Detect which cell encompasses the target text, then output its (X, Y) center coordinate. 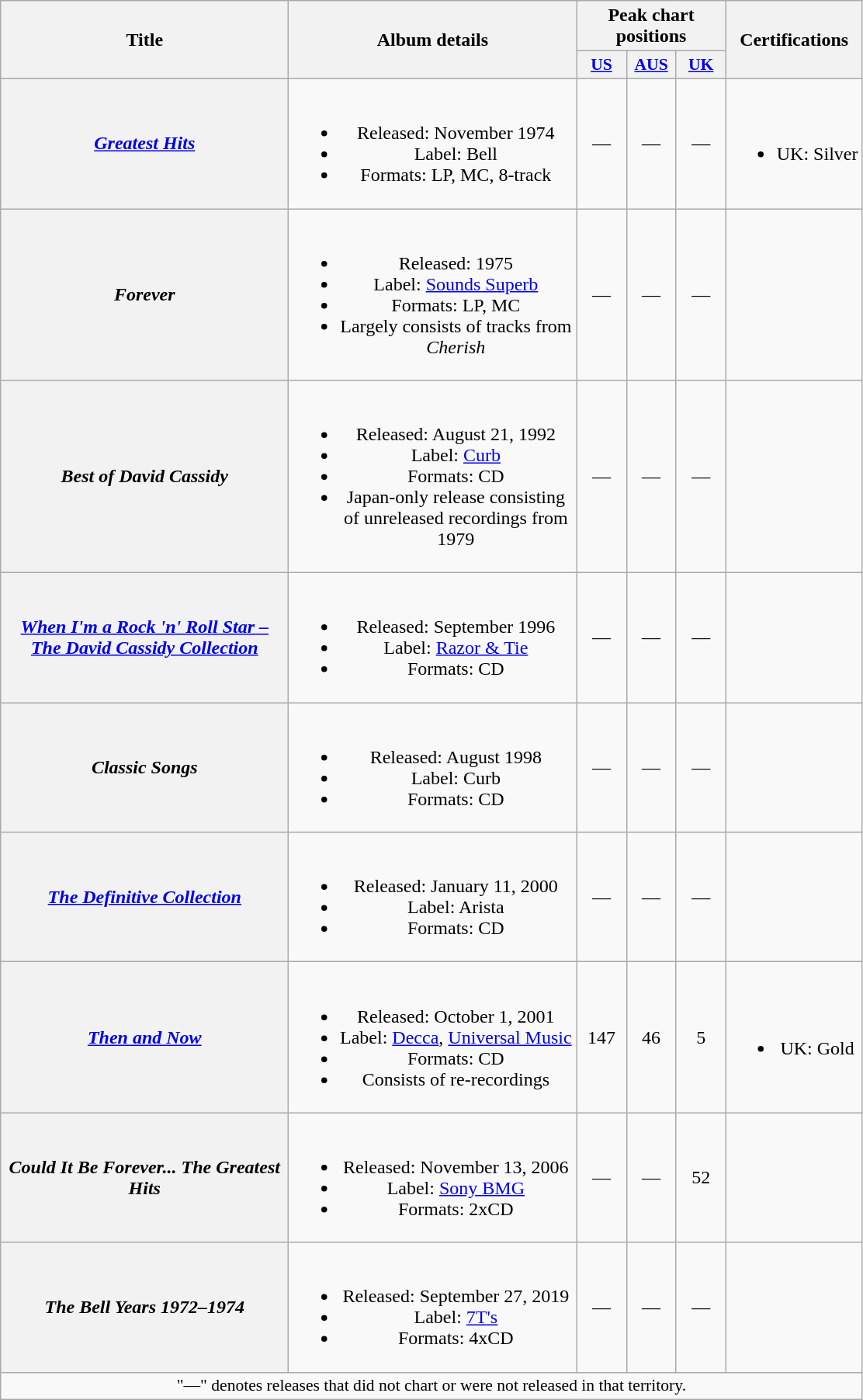
UK (701, 65)
Forever (144, 294)
When I'm a Rock 'n' Roll Star – The David Cassidy Collection (144, 638)
Title (144, 40)
Released: August 1998Label: CurbFormats: CD (433, 767)
US (601, 65)
Peak chart positions (651, 26)
46 (651, 1037)
AUS (651, 65)
52 (701, 1177)
"—" denotes releases that did not chart or were not released in that territory. (431, 1386)
Certifications (794, 40)
Released: September 1996Label: Razor & TieFormats: CD (433, 638)
147 (601, 1037)
Released: November 1974Label: BellFormats: LP, MC, 8-track (433, 143)
Released: January 11, 2000Label: AristaFormats: CD (433, 898)
Greatest Hits (144, 143)
Album details (433, 40)
Released: November 13, 2006Label: Sony BMGFormats: 2xCD (433, 1177)
Could It Be Forever... The Greatest Hits (144, 1177)
Released: August 21, 1992Label: CurbFormats: CDJapan-only release consisting of unreleased recordings from 1979 (433, 477)
The Definitive Collection (144, 898)
Then and Now (144, 1037)
Classic Songs (144, 767)
The Bell Years 1972–1974 (144, 1308)
5 (701, 1037)
UK: Gold (794, 1037)
Best of David Cassidy (144, 477)
Released: 1975Label: Sounds SuperbFormats: LP, MCLargely consists of tracks from Cherish (433, 294)
Released: September 27, 2019Label: 7T'sFormats: 4xCD (433, 1308)
Released: October 1, 2001Label: Decca, Universal MusicFormats: CDConsists of re-recordings (433, 1037)
UK: Silver (794, 143)
